Output the [X, Y] coordinate of the center of the cell containing the given text.  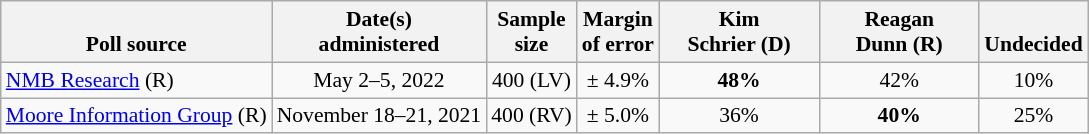
40% [899, 116]
Moore Information Group (R) [136, 116]
Samplesize [532, 32]
Marginof error [618, 32]
42% [899, 80]
Undecided [1033, 32]
Poll source [136, 32]
November 18–21, 2021 [380, 116]
48% [739, 80]
ReaganDunn (R) [899, 32]
10% [1033, 80]
400 (RV) [532, 116]
25% [1033, 116]
NMB Research (R) [136, 80]
Date(s)administered [380, 32]
± 5.0% [618, 116]
± 4.9% [618, 80]
KimSchrier (D) [739, 32]
36% [739, 116]
400 (LV) [532, 80]
May 2–5, 2022 [380, 80]
